Return the [x, y] coordinate for the center point of the cell that contains the specified text.  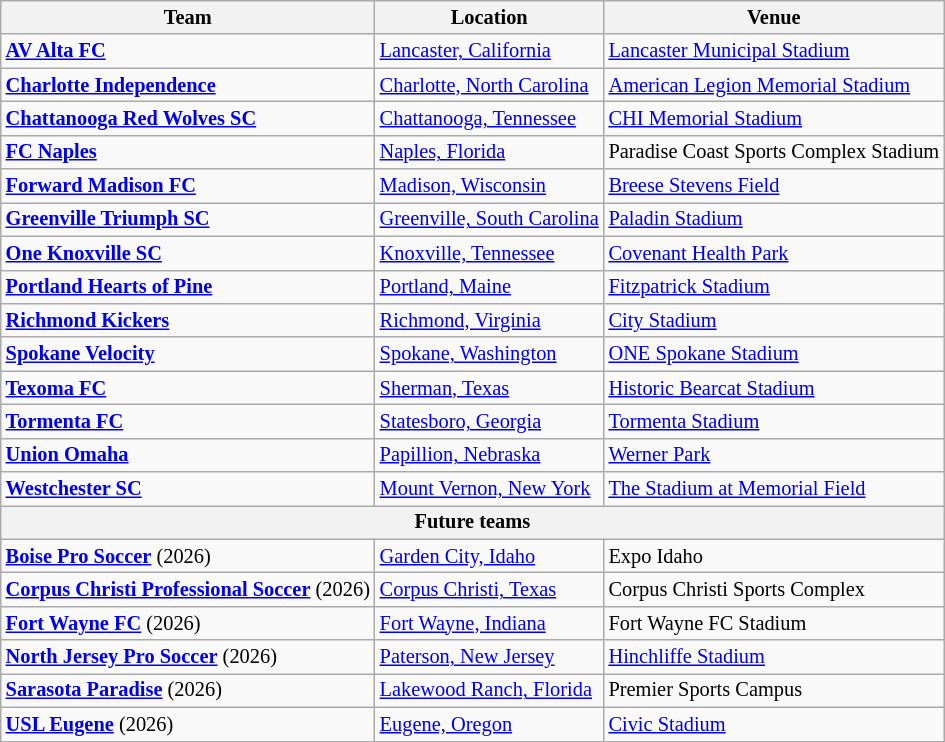
FC Naples [188, 152]
Garden City, Idaho [490, 556]
Madison, Wisconsin [490, 186]
Papillion, Nebraska [490, 455]
Tormenta Stadium [774, 421]
Forward Madison FC [188, 186]
Hinchliffe Stadium [774, 657]
Statesboro, Georgia [490, 421]
Team [188, 17]
Chattanooga, Tennessee [490, 118]
Westchester SC [188, 489]
Greenville Triumph SC [188, 219]
The Stadium at Memorial Field [774, 489]
Venue [774, 17]
Richmond Kickers [188, 320]
Expo Idaho [774, 556]
Portland Hearts of Pine [188, 287]
USL Eugene (2026) [188, 724]
North Jersey Pro Soccer (2026) [188, 657]
Chattanooga Red Wolves SC [188, 118]
Premier Sports Campus [774, 690]
ONE Spokane Stadium [774, 354]
Lancaster Municipal Stadium [774, 51]
Eugene, Oregon [490, 724]
Corpus Christi Sports Complex [774, 589]
Sarasota Paradise (2026) [188, 690]
Paladin Stadium [774, 219]
Location [490, 17]
Historic Bearcat Stadium [774, 388]
Paterson, New Jersey [490, 657]
City Stadium [774, 320]
Charlotte Independence [188, 85]
American Legion Memorial Stadium [774, 85]
Paradise Coast Sports Complex Stadium [774, 152]
Naples, Florida [490, 152]
Fort Wayne, Indiana [490, 623]
Mount Vernon, New York [490, 489]
Richmond, Virginia [490, 320]
Sherman, Texas [490, 388]
Future teams [472, 522]
Fort Wayne FC Stadium [774, 623]
Portland, Maine [490, 287]
Civic Stadium [774, 724]
Tormenta FC [188, 421]
Charlotte, North Carolina [490, 85]
Union Omaha [188, 455]
One Knoxville SC [188, 253]
Werner Park [774, 455]
CHI Memorial Stadium [774, 118]
Corpus Christi, Texas [490, 589]
Texoma FC [188, 388]
Fort Wayne FC (2026) [188, 623]
Breese Stevens Field [774, 186]
Spokane, Washington [490, 354]
Greenville, South Carolina [490, 219]
AV Alta FC [188, 51]
Lakewood Ranch, Florida [490, 690]
Spokane Velocity [188, 354]
Covenant Health Park [774, 253]
Knoxville, Tennessee [490, 253]
Lancaster, California [490, 51]
Fitzpatrick Stadium [774, 287]
Boise Pro Soccer (2026) [188, 556]
Corpus Christi Professional Soccer (2026) [188, 589]
